From the cell containing the given text, extract its center point as [X, Y] coordinate. 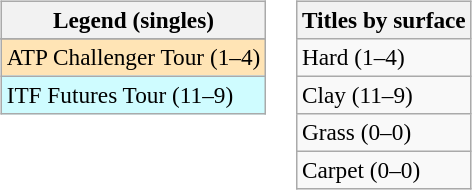
Hard (1–4) [384, 57]
Legend (singles) [133, 20]
ITF Futures Tour (11–9) [133, 95]
Titles by surface [384, 20]
Grass (0–0) [384, 133]
Carpet (0–0) [384, 171]
ATP Challenger Tour (1–4) [133, 57]
Clay (11–9) [384, 95]
